Search for the cell housing the specified text and yield its (X, Y) center coordinate. 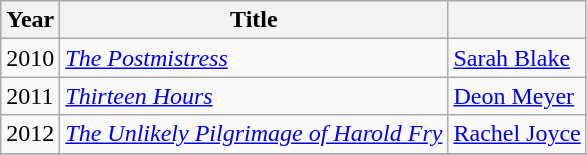
2010 (30, 58)
Deon Meyer (517, 96)
2011 (30, 96)
Sarah Blake (517, 58)
The Unlikely Pilgrimage of Harold Fry (254, 134)
The Postmistress (254, 58)
Title (254, 20)
Thirteen Hours (254, 96)
Year (30, 20)
2012 (30, 134)
Rachel Joyce (517, 134)
